Locate the cell with the specified text and output its [x, y] center coordinate. 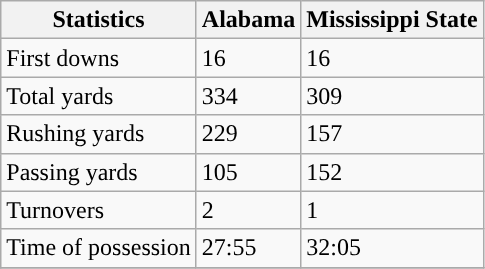
27:55 [248, 248]
Alabama [248, 20]
32:05 [392, 248]
2 [248, 210]
Total yards [99, 96]
152 [392, 172]
Turnovers [99, 210]
Mississippi State [392, 20]
309 [392, 96]
Rushing yards [99, 134]
1 [392, 210]
Statistics [99, 20]
105 [248, 172]
Time of possession [99, 248]
229 [248, 134]
First downs [99, 58]
Passing yards [99, 172]
157 [392, 134]
334 [248, 96]
